Extract the (x, y) coordinate from the center of the cell holding the provided text.  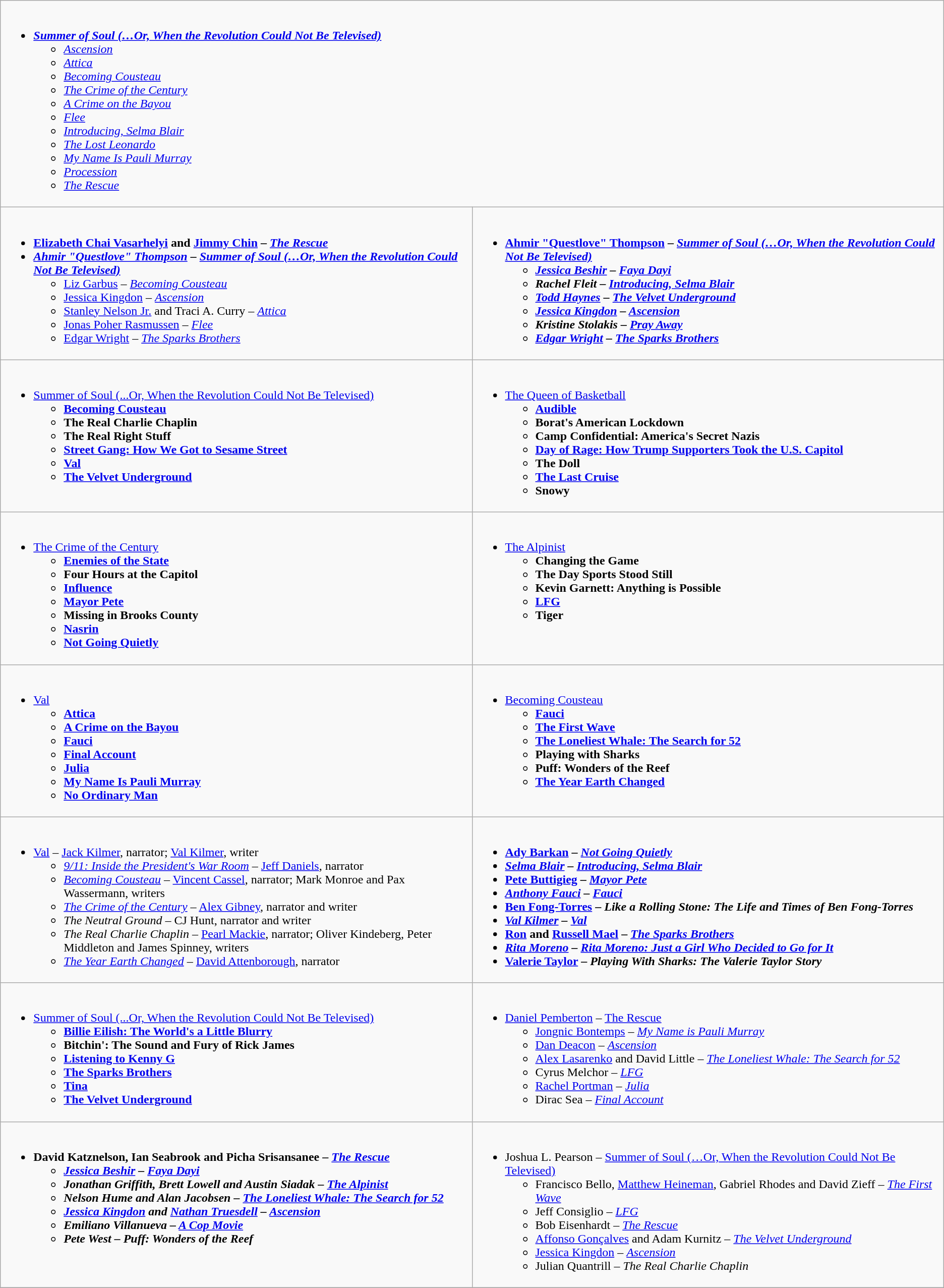
The AlpinistChanging the GameThe Day Sports Stood StillKevin Garnett: Anything is PossibleLFGTiger (708, 588)
ValAtticaA Crime on the BayouFauciFinal AccountJuliaMy Name Is Pauli MurrayNo Ordinary Man (236, 741)
Becoming CousteauFauciThe First WaveThe Loneliest Whale: The Search for 52Playing with SharksPuff: Wonders of the ReefThe Year Earth Changed (708, 741)
The Crime of the CenturyEnemies of the StateFour Hours at the CapitolInfluenceMayor PeteMissing in Brooks CountyNasrinNot Going Quietly (236, 588)
